Return [X, Y] of the center of cell containing provided text 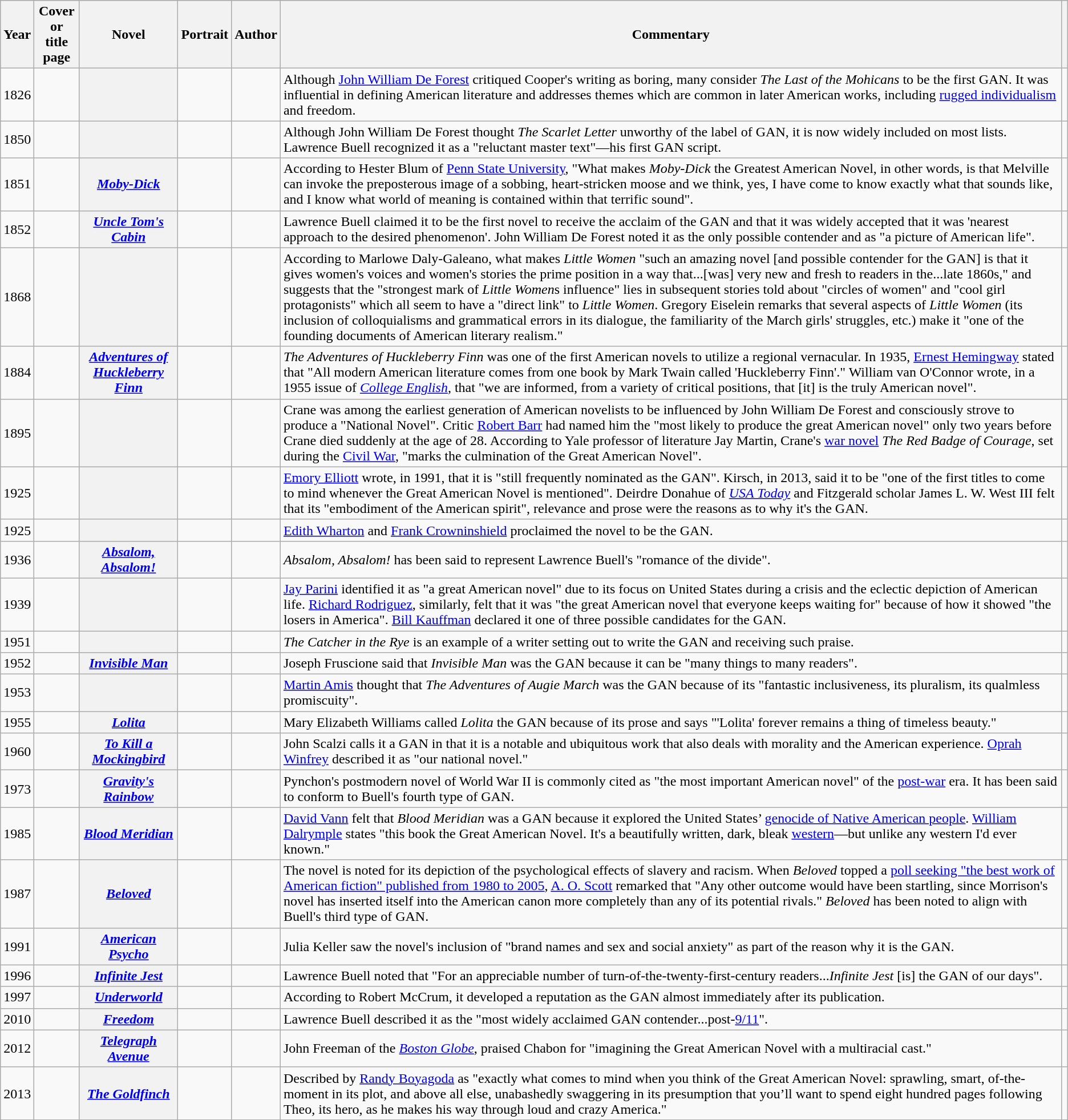
Portrait [205, 34]
Year [17, 34]
1850 [17, 139]
Gravity's Rainbow [129, 789]
Lolita [129, 722]
Julia Keller saw the novel's inclusion of "brand names and sex and social anxiety" as part of the reason why it is the GAN. [671, 946]
Absalom, Absalom! [129, 559]
To Kill a Mockingbird [129, 752]
1985 [17, 834]
According to Robert McCrum, it developed a reputation as the GAN almost immediately after its publication. [671, 997]
1884 [17, 373]
Infinite Jest [129, 976]
John Freeman of the Boston Globe, praised Chabon for "imagining the Great American Novel with a multiracial cast." [671, 1049]
1868 [17, 297]
1997 [17, 997]
Freedom [129, 1019]
Adventures of Huckleberry Finn [129, 373]
Blood Meridian [129, 834]
Beloved [129, 893]
1951 [17, 642]
Cover ortitle page [57, 34]
1953 [17, 693]
Mary Elizabeth Williams called Lolita the GAN because of its prose and says "'Lolita' forever remains a thing of timeless beauty." [671, 722]
1991 [17, 946]
Edith Wharton and Frank Crowninshield proclaimed the novel to be the GAN. [671, 530]
1987 [17, 893]
1939 [17, 604]
2012 [17, 1049]
1996 [17, 976]
1852 [17, 229]
The Catcher in the Rye is an example of a writer setting out to write the GAN and receiving such praise. [671, 642]
1826 [17, 95]
Author [256, 34]
Absalom, Absalom! has been said to represent Lawrence Buell's "romance of the divide". [671, 559]
American Psycho [129, 946]
Telegraph Avenue [129, 1049]
1936 [17, 559]
2010 [17, 1019]
Commentary [671, 34]
Joseph Fruscione said that Invisible Man was the GAN because it can be "many things to many readers". [671, 664]
Lawrence Buell noted that "For an appreciable number of turn-of-the-twenty-first-century readers...Infinite Jest [is] the GAN of our days". [671, 976]
1895 [17, 432]
Uncle Tom's Cabin [129, 229]
The Goldfinch [129, 1093]
Lawrence Buell described it as the "most widely acclaimed GAN contender...post-9/11". [671, 1019]
1952 [17, 664]
Invisible Man [129, 664]
1960 [17, 752]
2013 [17, 1093]
1955 [17, 722]
Moby-Dick [129, 184]
1973 [17, 789]
Underworld [129, 997]
1851 [17, 184]
Novel [129, 34]
